Identify which cell holds the provided text, then report its [X, Y] central coordinate. 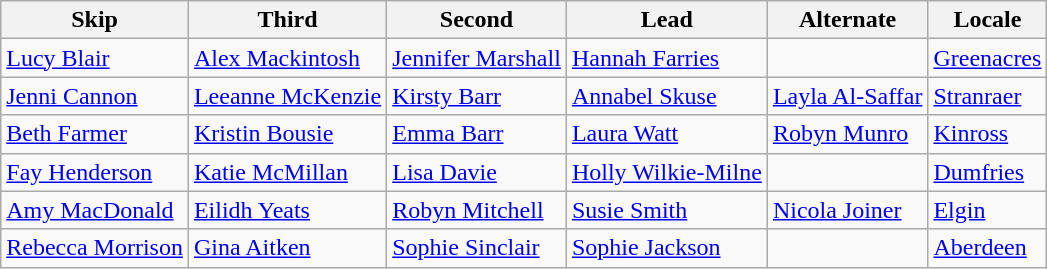
Alternate [848, 20]
Jenni Cannon [95, 96]
Sophie Jackson [666, 248]
Annabel Skuse [666, 96]
Holly Wilkie-Milne [666, 172]
Stranraer [988, 96]
Laura Watt [666, 134]
Lucy Blair [95, 58]
Third [287, 20]
Lisa Davie [477, 172]
Kirsty Barr [477, 96]
Layla Al-Saffar [848, 96]
Gina Aitken [287, 248]
Eilidh Yeats [287, 210]
Hannah Farries [666, 58]
Second [477, 20]
Greenacres [988, 58]
Locale [988, 20]
Kinross [988, 134]
Fay Henderson [95, 172]
Rebecca Morrison [95, 248]
Katie McMillan [287, 172]
Susie Smith [666, 210]
Alex Mackintosh [287, 58]
Emma Barr [477, 134]
Jennifer Marshall [477, 58]
Lead [666, 20]
Kristin Bousie [287, 134]
Dumfries [988, 172]
Skip [95, 20]
Amy MacDonald [95, 210]
Elgin [988, 210]
Robyn Mitchell [477, 210]
Sophie Sinclair [477, 248]
Aberdeen [988, 248]
Beth Farmer [95, 134]
Robyn Munro [848, 134]
Leeanne McKenzie [287, 96]
Nicola Joiner [848, 210]
